Return the [x, y] coordinate for the center point of the cell that contains the specified text.  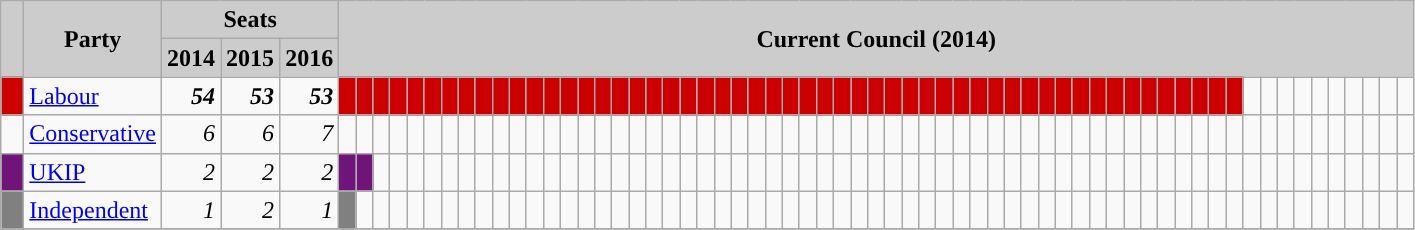
Current Council (2014) [876, 39]
2014 [192, 58]
Labour [93, 96]
54 [192, 96]
7 [310, 134]
Seats [250, 20]
2015 [250, 58]
Party [93, 39]
Independent [93, 210]
2016 [310, 58]
UKIP [93, 172]
Conservative [93, 134]
